Provide the (X, Y) coordinate of the cell's center where the given text is located.  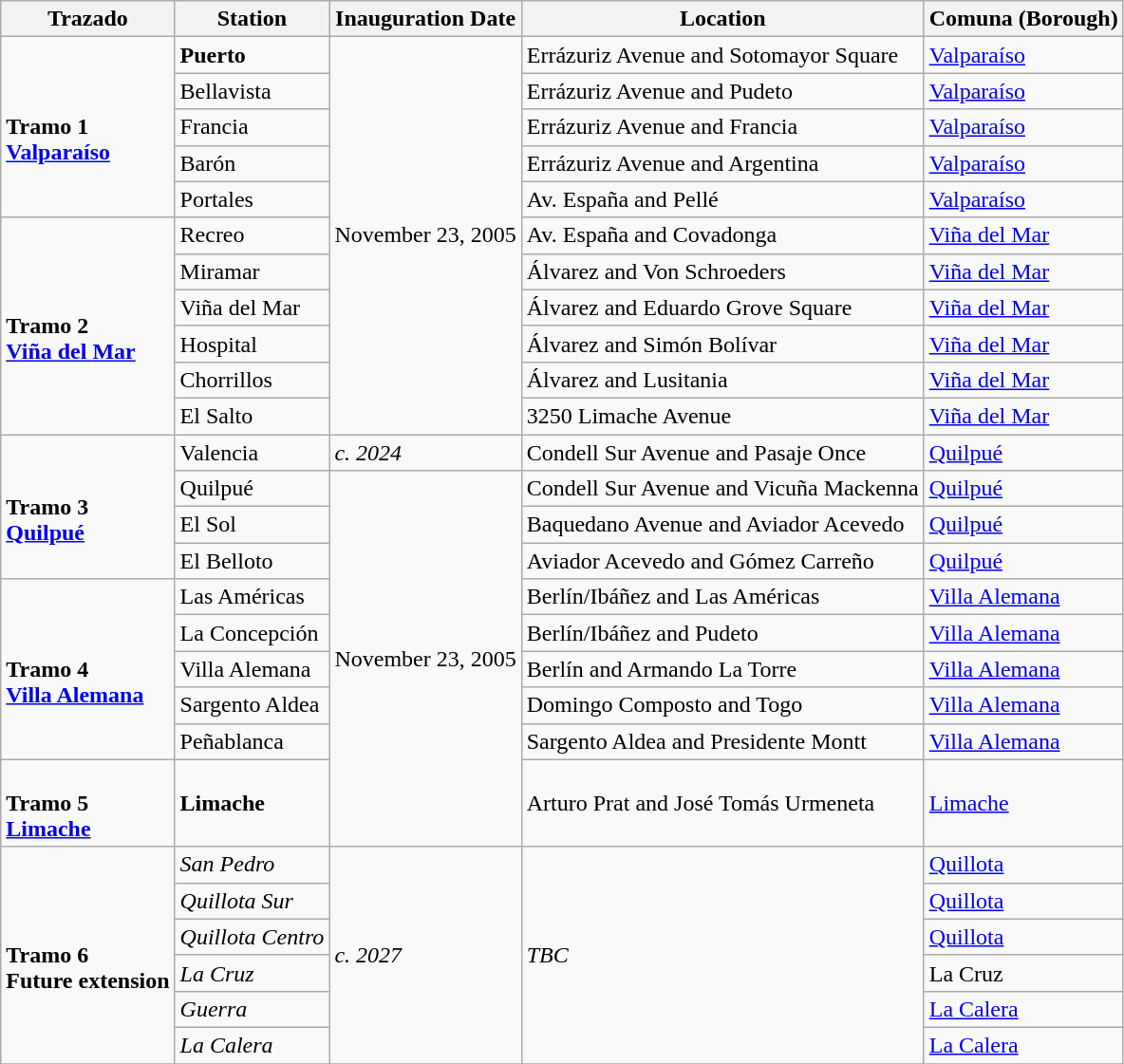
Sargento Aldea (253, 705)
Tramo 4Villa Alemana (87, 669)
Inauguration Date (425, 19)
Miramar (253, 271)
Francia (253, 127)
El Salto (253, 416)
Baquedano Avenue and Aviador Acevedo (722, 525)
Condell Sur Avenue and Pasaje Once (722, 453)
Puerto (253, 55)
Bellavista (253, 91)
La Concepción (253, 633)
Guerra (253, 1009)
El Sol (253, 525)
Tramo 1Valparaíso (87, 127)
Errázuriz Avenue and Francia (722, 127)
Hospital (253, 344)
Arturo Prat and José Tomás Urmeneta (722, 803)
Las Américas (253, 597)
Aviador Acevedo and Gómez Carreño (722, 561)
c. 2027 (425, 955)
Peñablanca (253, 741)
Av. España and Pellé (722, 199)
Sargento Aldea and Presidente Montt (722, 741)
Av. España and Covadonga (722, 235)
Álvarez and Eduardo Grove Square (722, 308)
Berlín/Ibáñez and Pudeto (722, 633)
El Belloto (253, 561)
Domingo Composto and Togo (722, 705)
Trazado (87, 19)
Valencia (253, 453)
Berlín/Ibáñez and Las Américas (722, 597)
Tramo 5Limache (87, 803)
Barón (253, 163)
Tramo 2Viña del Mar (87, 326)
Quillota Sur (253, 901)
Errázuriz Avenue and Pudeto (722, 91)
Álvarez and Lusitania (722, 380)
Condell Sur Avenue and Vicuña Mackenna (722, 489)
Comuna (Borough) (1023, 19)
Chorrillos (253, 380)
Portales (253, 199)
Álvarez and Von Schroeders (722, 271)
Errázuriz Avenue and Sotomayor Square (722, 55)
Tramo 3Quilpué (87, 507)
San Pedro (253, 865)
Errázuriz Avenue and Argentina (722, 163)
c. 2024 (425, 453)
Quillota Centro (253, 937)
TBC (722, 955)
3250 Limache Avenue (722, 416)
Recreo (253, 235)
Berlín and Armando La Torre (722, 669)
Álvarez and Simón Bolívar (722, 344)
Tramo 6Future extension (87, 955)
Location (722, 19)
Station (253, 19)
